Scan for the cell matching the given text and deliver its [x, y] coordinate at center. 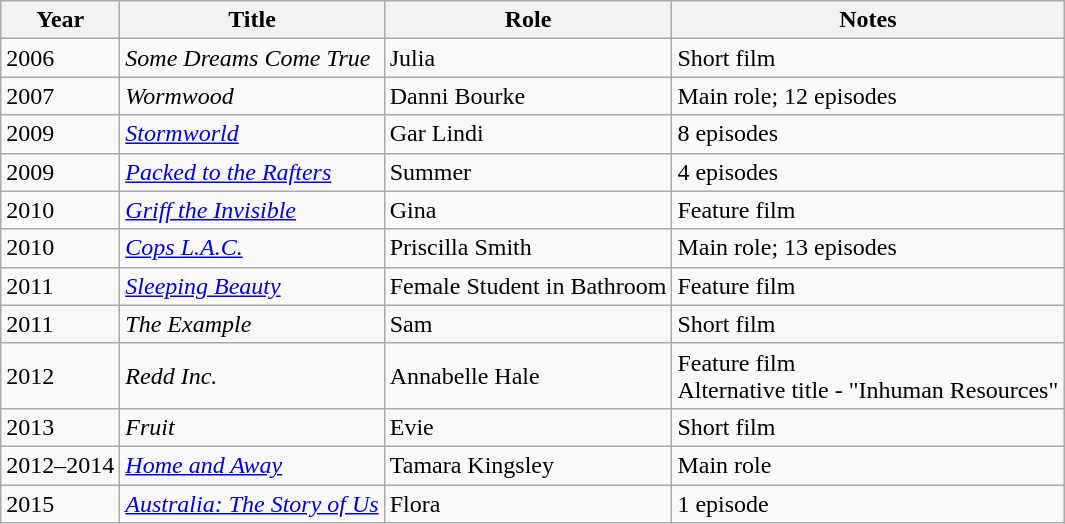
Summer [528, 172]
Title [252, 20]
Tamara Kingsley [528, 465]
Annabelle Hale [528, 376]
Gina [528, 210]
Wormwood [252, 96]
The Example [252, 324]
Cops L.A.C. [252, 248]
Some Dreams Come True [252, 58]
Packed to the Rafters [252, 172]
Female Student in Bathroom [528, 286]
Main role [868, 465]
2013 [60, 427]
Main role; 13 episodes [868, 248]
Sleeping Beauty [252, 286]
Danni Bourke [528, 96]
Julia [528, 58]
2006 [60, 58]
Home and Away [252, 465]
Priscilla Smith [528, 248]
Griff the Invisible [252, 210]
2012–2014 [60, 465]
Role [528, 20]
1 episode [868, 503]
Australia: The Story of Us [252, 503]
Flora [528, 503]
Stormworld [252, 134]
Fruit [252, 427]
4 episodes [868, 172]
8 episodes [868, 134]
Year [60, 20]
Evie [528, 427]
Feature film Alternative title - "Inhuman Resources" [868, 376]
Main role; 12 episodes [868, 96]
Sam [528, 324]
2012 [60, 376]
2007 [60, 96]
Gar Lindi [528, 134]
Notes [868, 20]
2015 [60, 503]
Redd Inc. [252, 376]
